Search for the cell housing the specified text and yield its (X, Y) center coordinate. 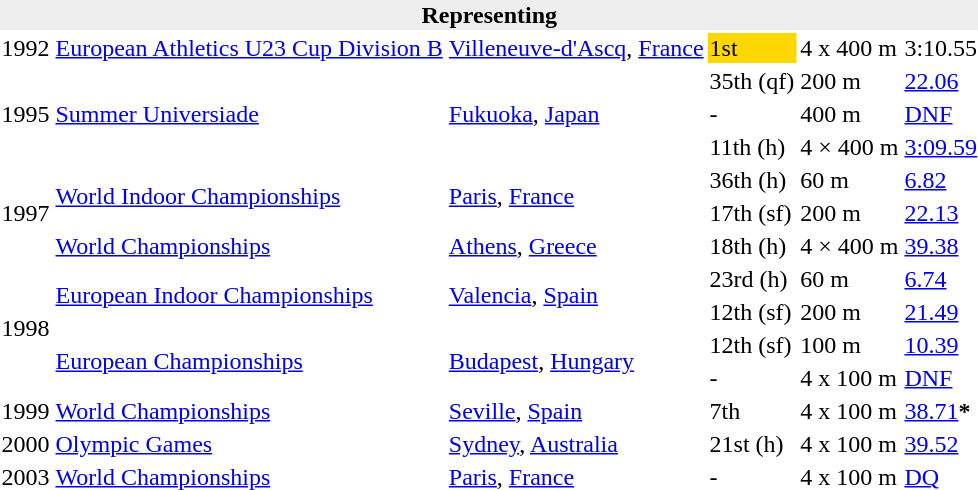
400 m (850, 114)
23rd (h) (752, 279)
1998 (26, 328)
21st (h) (752, 444)
1995 (26, 114)
Athens, Greece (576, 246)
4 x 400 m (850, 48)
Paris, France (576, 196)
Budapest, Hungary (576, 362)
2000 (26, 444)
European Athletics U23 Cup Division B (249, 48)
Villeneuve-d'Ascq, France (576, 48)
Olympic Games (249, 444)
1st (752, 48)
100 m (850, 345)
European Indoor Championships (249, 296)
7th (752, 411)
Summer Universiade (249, 114)
35th (qf) (752, 81)
Valencia, Spain (576, 296)
18th (h) (752, 246)
Fukuoka, Japan (576, 114)
36th (h) (752, 180)
European Championships (249, 362)
World Indoor Championships (249, 196)
1999 (26, 411)
1992 (26, 48)
11th (h) (752, 147)
Seville, Spain (576, 411)
17th (sf) (752, 213)
1997 (26, 213)
Sydney, Australia (576, 444)
